Detect which cell encompasses the target text, then output its [x, y] center coordinate. 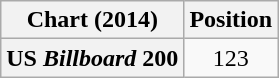
123 [231, 58]
Chart (2014) [92, 20]
Position [231, 20]
US Billboard 200 [92, 58]
